Detect which cell encompasses the target text, then output its [x, y] center coordinate. 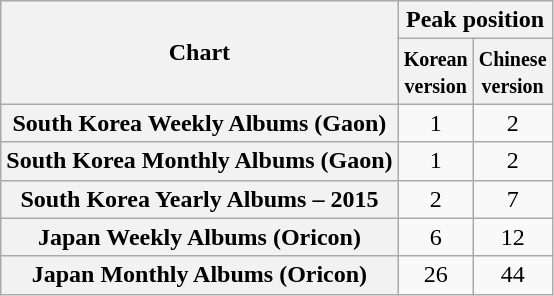
Japan Monthly Albums (Oricon) [200, 275]
Koreanversion [436, 72]
26 [436, 275]
12 [512, 237]
South Korea Yearly Albums – 2015 [200, 199]
Japan Weekly Albums (Oricon) [200, 237]
South Korea Weekly Albums (Gaon) [200, 123]
South Korea Monthly Albums (Gaon) [200, 161]
7 [512, 199]
Chineseversion [512, 72]
6 [436, 237]
Chart [200, 52]
44 [512, 275]
Peak position [475, 20]
